Pinpoint the cell where the given text exists, returning its [X, Y] midpoint coordinate. 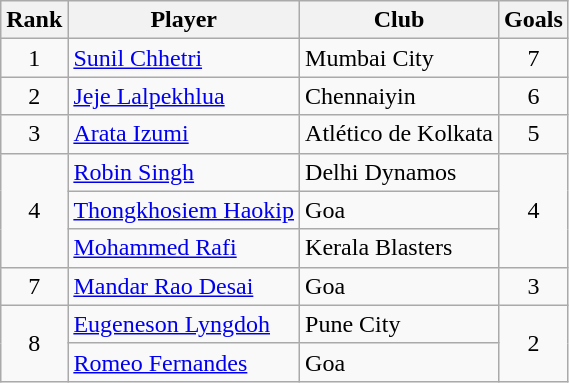
Eugeneson Lyngdoh [184, 324]
1 [34, 58]
Thongkhosiem Haokip [184, 210]
Sunil Chhetri [184, 58]
Rank [34, 20]
Robin Singh [184, 172]
Romeo Fernandes [184, 362]
Goals [534, 20]
Atlético de Kolkata [400, 134]
Player [184, 20]
Mohammed Rafi [184, 248]
Arata Izumi [184, 134]
8 [34, 343]
Mandar Rao Desai [184, 286]
Pune City [400, 324]
6 [534, 96]
5 [534, 134]
Club [400, 20]
Kerala Blasters [400, 248]
Mumbai City [400, 58]
Jeje Lalpekhlua [184, 96]
Chennaiyin [400, 96]
Delhi Dynamos [400, 172]
